Identify which cell holds the provided text, then report its [X, Y] central coordinate. 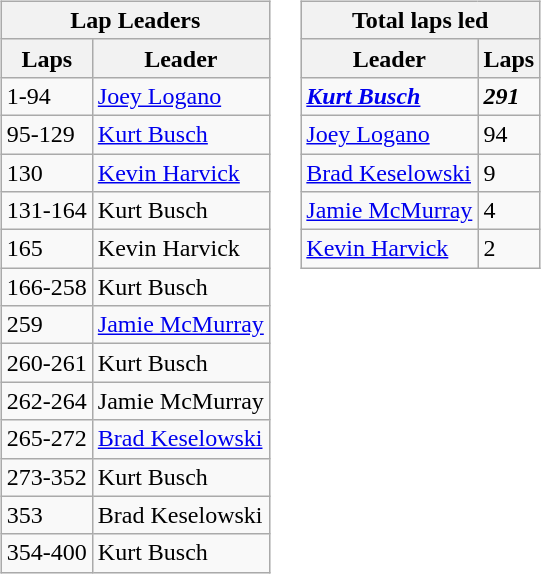
260-261 [46, 363]
262-264 [46, 401]
273-352 [46, 477]
94 [509, 134]
Lap Leaders [135, 20]
9 [509, 173]
354-400 [46, 553]
265-272 [46, 439]
165 [46, 249]
2 [509, 249]
95-129 [46, 134]
291 [509, 96]
131-164 [46, 211]
259 [46, 325]
353 [46, 515]
166-258 [46, 287]
130 [46, 173]
4 [509, 211]
Total laps led [420, 20]
1-94 [46, 96]
